Capture the cell that displays the provided text and extract its (x, y) central coordinate. 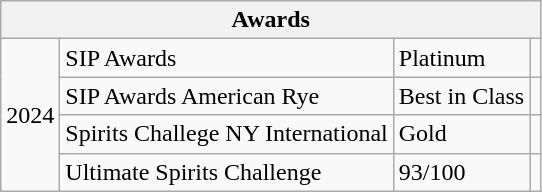
Spirits Challege NY International (226, 134)
Awards (271, 20)
Gold (461, 134)
2024 (30, 115)
SIP Awards American Rye (226, 96)
Best in Class (461, 96)
93/100 (461, 172)
Platinum (461, 58)
Ultimate Spirits Challenge (226, 172)
SIP Awards (226, 58)
